Determine the (X, Y) coordinate at the center of the cell enclosing the given text.  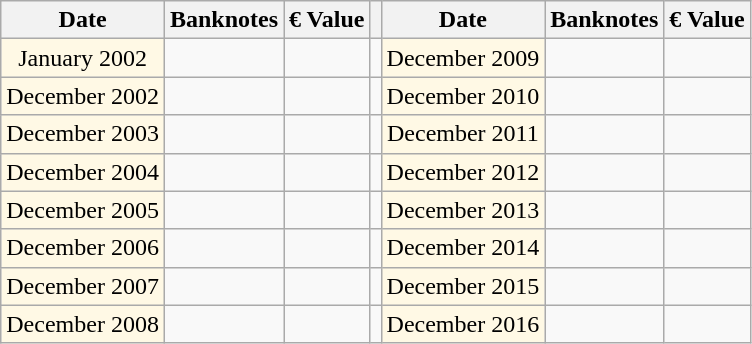
December 2011 (463, 134)
December 2012 (463, 172)
December 2007 (83, 286)
December 2016 (463, 324)
December 2008 (83, 324)
December 2003 (83, 134)
December 2014 (463, 248)
December 2013 (463, 210)
December 2015 (463, 286)
January 2002 (83, 58)
December 2004 (83, 172)
December 2010 (463, 96)
December 2009 (463, 58)
December 2006 (83, 248)
December 2002 (83, 96)
December 2005 (83, 210)
